Find where the given text appears and provide that cell's center as (X, Y) coordinate. 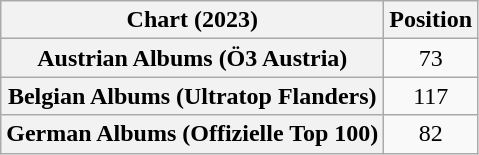
73 (431, 58)
German Albums (Offizielle Top 100) (192, 134)
Belgian Albums (Ultratop Flanders) (192, 96)
Austrian Albums (Ö3 Austria) (192, 58)
Position (431, 20)
82 (431, 134)
Chart (2023) (192, 20)
117 (431, 96)
